Determine the [X, Y] coordinate at the center of the cell enclosing the given text.  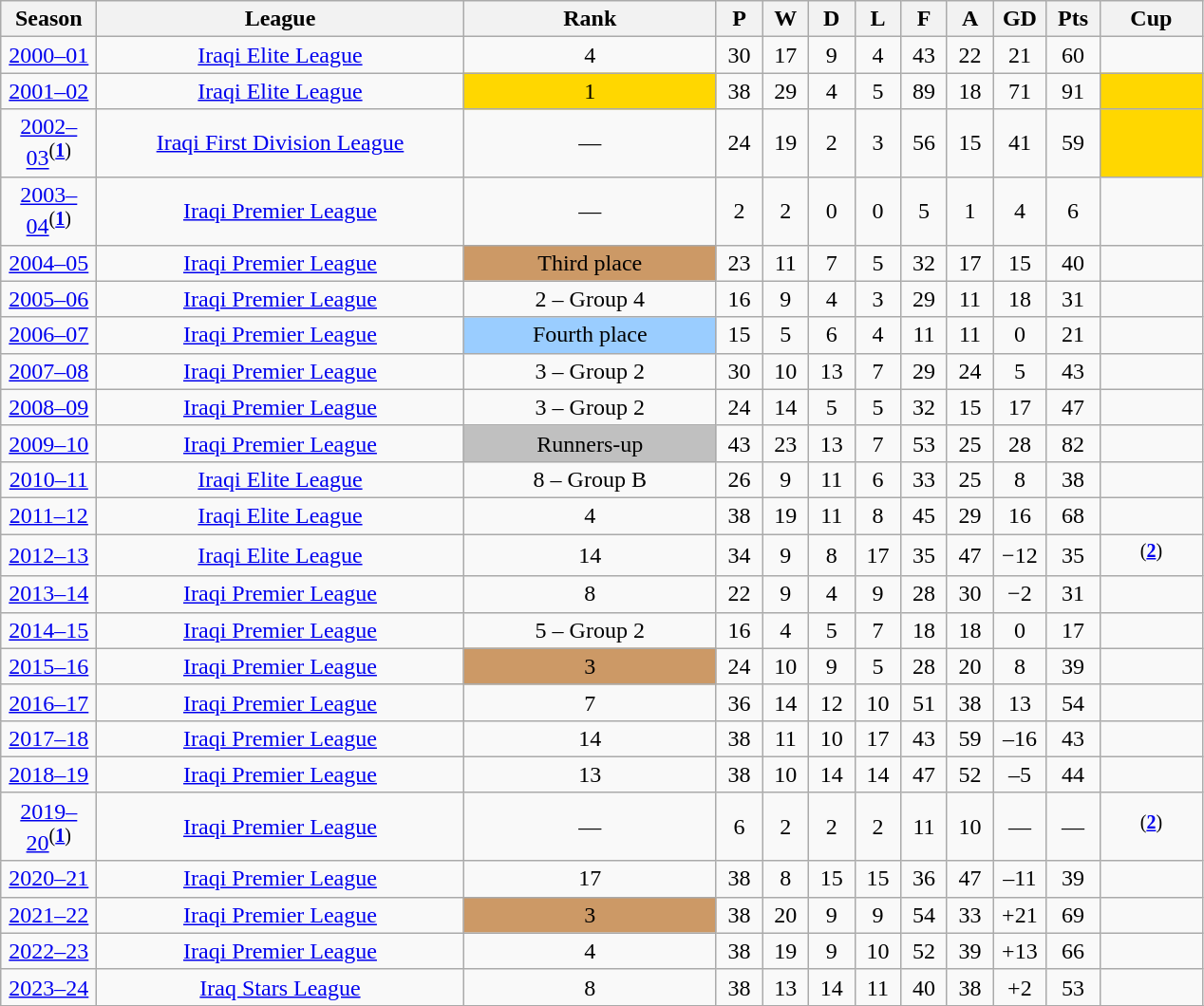
W [786, 19]
45 [925, 515]
51 [925, 702]
5 – Group 2 [590, 630]
F [925, 19]
71 [1020, 91]
League [280, 19]
L [877, 19]
2018–19 [49, 774]
2005–06 [49, 299]
2023–24 [49, 987]
–16 [1020, 738]
GD [1020, 19]
2004–05 [49, 263]
2007–08 [49, 371]
2011–12 [49, 515]
91 [1073, 91]
44 [1073, 774]
2017–18 [49, 738]
60 [1073, 55]
68 [1073, 515]
2009–10 [49, 443]
2012–13 [49, 556]
2003–04(1) [49, 211]
2 – Group 4 [590, 299]
Runners-up [590, 443]
56 [925, 143]
−2 [1020, 594]
89 [925, 91]
P [739, 19]
2021–22 [49, 915]
2010–11 [49, 479]
26 [739, 479]
2002–03(1) [49, 143]
2014–15 [49, 630]
Rank [590, 19]
12 [832, 702]
2000–01 [49, 55]
+21 [1020, 915]
+13 [1020, 951]
2019–20(1) [49, 827]
2022–23 [49, 951]
2008–09 [49, 407]
–11 [1020, 879]
2015–16 [49, 666]
Iraq Stars League [280, 987]
82 [1073, 443]
41 [1020, 143]
Third place [590, 263]
8 – Group B [590, 479]
Cup [1151, 19]
34 [739, 556]
2020–21 [49, 879]
2016–17 [49, 702]
–5 [1020, 774]
66 [1073, 951]
Iraqi First Division League [280, 143]
2006–07 [49, 335]
A [970, 19]
Season [49, 19]
69 [1073, 915]
Fourth place [590, 335]
2013–14 [49, 594]
2001–02 [49, 91]
Pts [1073, 19]
−12 [1020, 556]
+2 [1020, 987]
D [832, 19]
